Search for the cell housing the specified text and yield its [x, y] center coordinate. 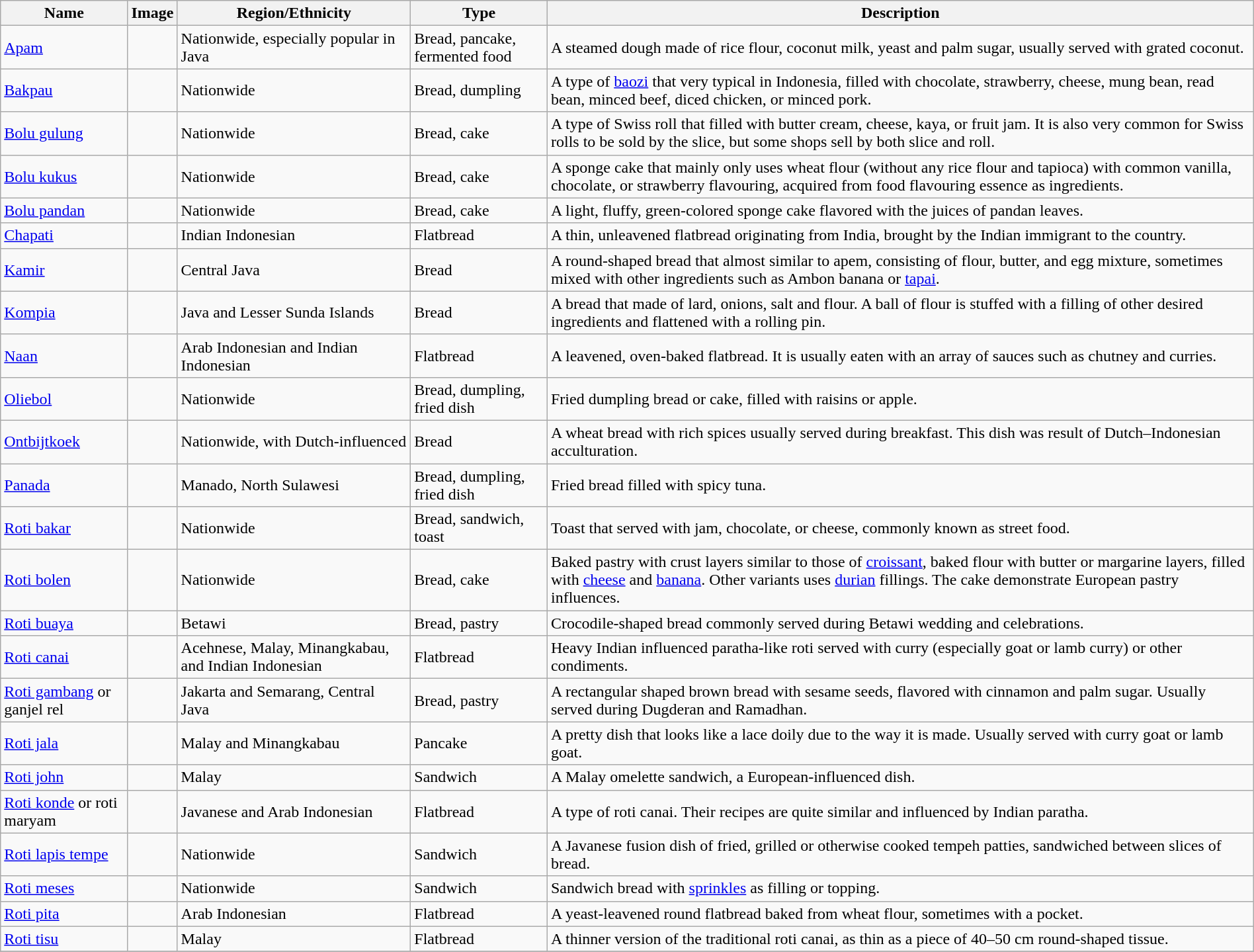
Toast that served with jam, chocolate, or cheese, commonly known as street food. [900, 528]
A yeast-leavened round flatbread baked from wheat flour, sometimes with a pocket. [900, 914]
A leavened, oven-baked flatbread. It is usually eaten with an array of sauces such as chutney and curries. [900, 356]
Nationwide, especially popular in Java [294, 48]
Central Java [294, 270]
Roti bakar [64, 528]
Java and Lesser Sunda Islands [294, 312]
Indian Indonesian [294, 236]
Region/Ethnicity [294, 13]
Kompia [64, 312]
Bolu kukus [64, 176]
Nationwide, with Dutch-influenced [294, 442]
Roti meses [64, 888]
Bread, dumpling [479, 90]
Roti tisu [64, 939]
Kamir [64, 270]
Oliebol [64, 398]
A steamed dough made of rice flour, coconut milk, yeast and palm sugar, usually served with grated coconut. [900, 48]
A thinner version of the traditional roti canai, as thin as a piece of 40–50 cm round-shaped tissue. [900, 939]
Roti buaya [64, 623]
A pretty dish that looks like a lace doily due to the way it is made. Usually served with curry goat or lamb goat. [900, 744]
Sandwich bread with sprinkles as filling or topping. [900, 888]
Acehnese, Malay, Minangkabau, and Indian Indonesian [294, 658]
Fried bread filled with spicy tuna. [900, 484]
Javanese and Arab Indonesian [294, 811]
Roti gambang or ganjel rel [64, 700]
Roti pita [64, 914]
Bread, sandwich, toast [479, 528]
Roti konde or roti maryam [64, 811]
A thin, unleavened flatbread originating from India, brought by the Indian immigrant to the country. [900, 236]
Description [900, 13]
Arab Indonesian and Indian Indonesian [294, 356]
Malay and Minangkabau [294, 744]
A Malay omelette sandwich, a European-influenced dish. [900, 777]
Bolu gulung [64, 134]
Name [64, 13]
Pancake [479, 744]
Roti jala [64, 744]
Ontbijtkoek [64, 442]
Bakpau [64, 90]
Type [479, 13]
Fried dumpling bread or cake, filled with raisins or apple. [900, 398]
A type of roti canai. Their recipes are quite similar and influenced by Indian paratha. [900, 811]
A rectangular shaped brown bread with sesame seeds, flavored with cinnamon and palm sugar. Usually served during Dugderan and Ramadhan. [900, 700]
Naan [64, 356]
Chapati [64, 236]
Roti canai [64, 658]
Apam [64, 48]
Image [152, 13]
Arab Indonesian [294, 914]
Roti john [64, 777]
Panada [64, 484]
A wheat bread with rich spices usually served during breakfast. This dish was result of Dutch–Indonesian acculturation. [900, 442]
Manado, North Sulawesi [294, 484]
Heavy Indian influenced paratha-like roti served with curry (especially goat or lamb curry) or other condiments. [900, 658]
Roti bolen [64, 580]
Bread, pancake, fermented food [479, 48]
Roti lapis tempe [64, 855]
A light, fluffy, green-colored sponge cake flavored with the juices of pandan leaves. [900, 210]
Betawi [294, 623]
A Javanese fusion dish of fried, grilled or otherwise cooked tempeh patties, sandwiched between slices of bread. [900, 855]
Bolu pandan [64, 210]
Jakarta and Semarang, Central Java [294, 700]
Crocodile-shaped bread commonly served during Betawi wedding and celebrations. [900, 623]
